Search for the cell housing the specified text and yield its (x, y) center coordinate. 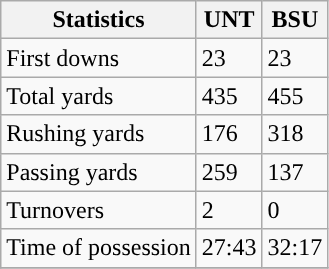
Passing yards (99, 172)
Time of possession (99, 248)
137 (295, 172)
BSU (295, 20)
318 (295, 134)
455 (295, 96)
UNT (229, 20)
32:17 (295, 248)
First downs (99, 58)
176 (229, 134)
0 (295, 210)
259 (229, 172)
27:43 (229, 248)
Turnovers (99, 210)
Rushing yards (99, 134)
435 (229, 96)
2 (229, 210)
Total yards (99, 96)
Statistics (99, 20)
